Determine the [X, Y] coordinate at the center of the cell enclosing the given text.  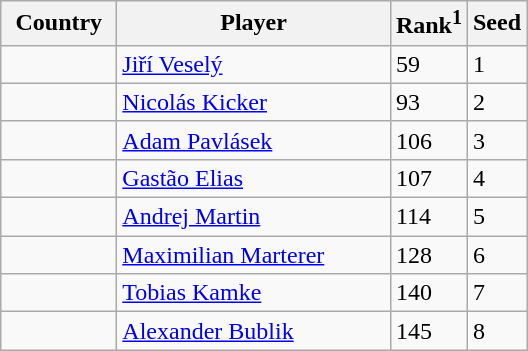
7 [496, 293]
Country [59, 24]
59 [428, 64]
Alexander Bublik [254, 331]
Maximilian Marterer [254, 255]
Rank1 [428, 24]
2 [496, 102]
Nicolás Kicker [254, 102]
145 [428, 331]
128 [428, 255]
140 [428, 293]
Seed [496, 24]
Player [254, 24]
1 [496, 64]
4 [496, 178]
Gastão Elias [254, 178]
107 [428, 178]
93 [428, 102]
Adam Pavlásek [254, 140]
3 [496, 140]
8 [496, 331]
6 [496, 255]
5 [496, 217]
114 [428, 217]
Tobias Kamke [254, 293]
106 [428, 140]
Jiří Veselý [254, 64]
Andrej Martin [254, 217]
